Search for the cell housing the specified text and yield its [x, y] center coordinate. 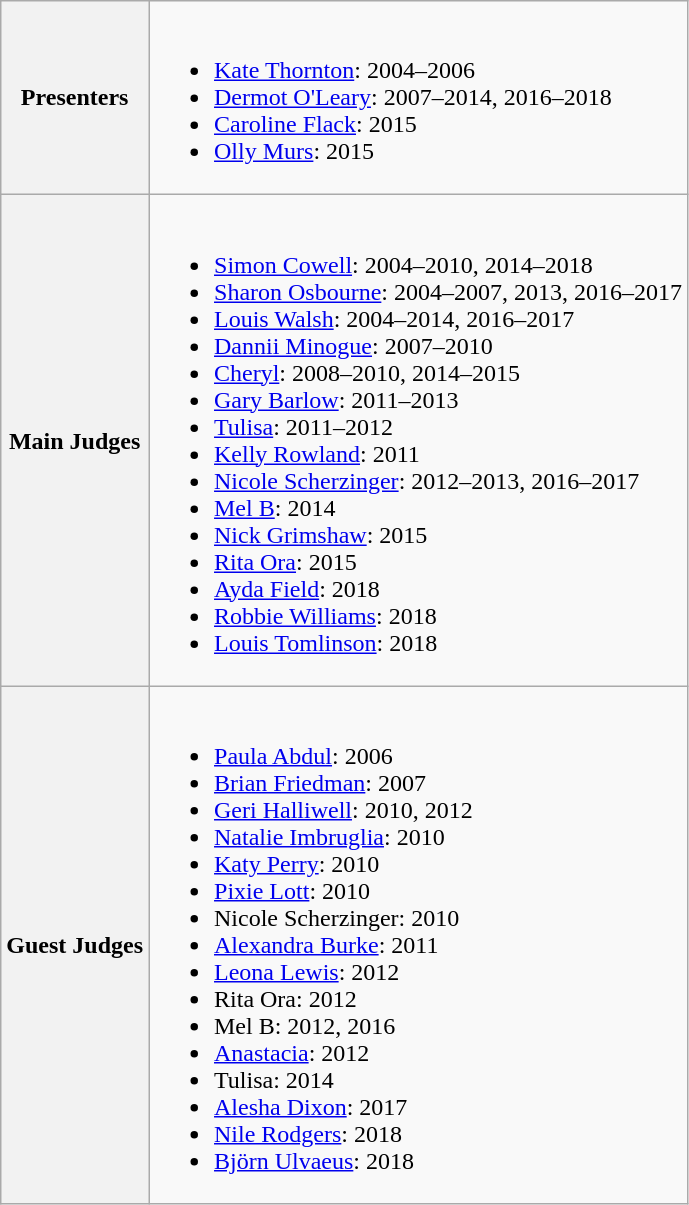
Kate Thornton: 2004–2006Dermot O'Leary: 2007–2014, 2016–2018Caroline Flack: 2015Olly Murs: 2015 [418, 98]
Presenters [75, 98]
Guest Judges [75, 945]
Main Judges [75, 440]
